Scan for the cell matching the given text and deliver its [X, Y] coordinate at center. 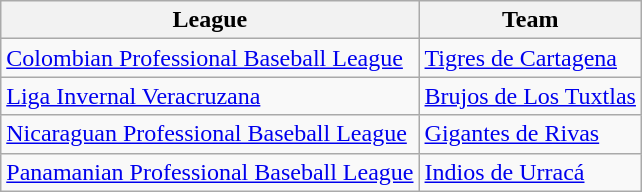
Liga Invernal Veracruzana [210, 96]
Indios de Urracá [530, 172]
Team [530, 20]
Nicaraguan Professional Baseball League [210, 134]
Colombian Professional Baseball League [210, 58]
Gigantes de Rivas [530, 134]
Panamanian Professional Baseball League [210, 172]
Brujos de Los Tuxtlas [530, 96]
Tigres de Cartagena [530, 58]
League [210, 20]
